Output the [x, y] coordinate of the center of the cell containing the given text.  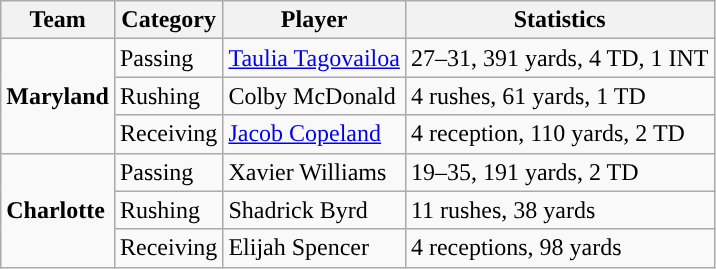
Elijah Spencer [314, 248]
4 rushes, 61 yards, 1 TD [560, 96]
Charlotte [58, 210]
Shadrick Byrd [314, 210]
Taulia Tagovailoa [314, 58]
Statistics [560, 20]
11 rushes, 38 yards [560, 210]
Xavier Williams [314, 172]
Jacob Copeland [314, 134]
Team [58, 20]
Category [168, 20]
Colby McDonald [314, 96]
19–35, 191 yards, 2 TD [560, 172]
Player [314, 20]
4 receptions, 98 yards [560, 248]
27–31, 391 yards, 4 TD, 1 INT [560, 58]
Maryland [58, 96]
4 reception, 110 yards, 2 TD [560, 134]
